From the cell containing the given text, extract its center point as [X, Y] coordinate. 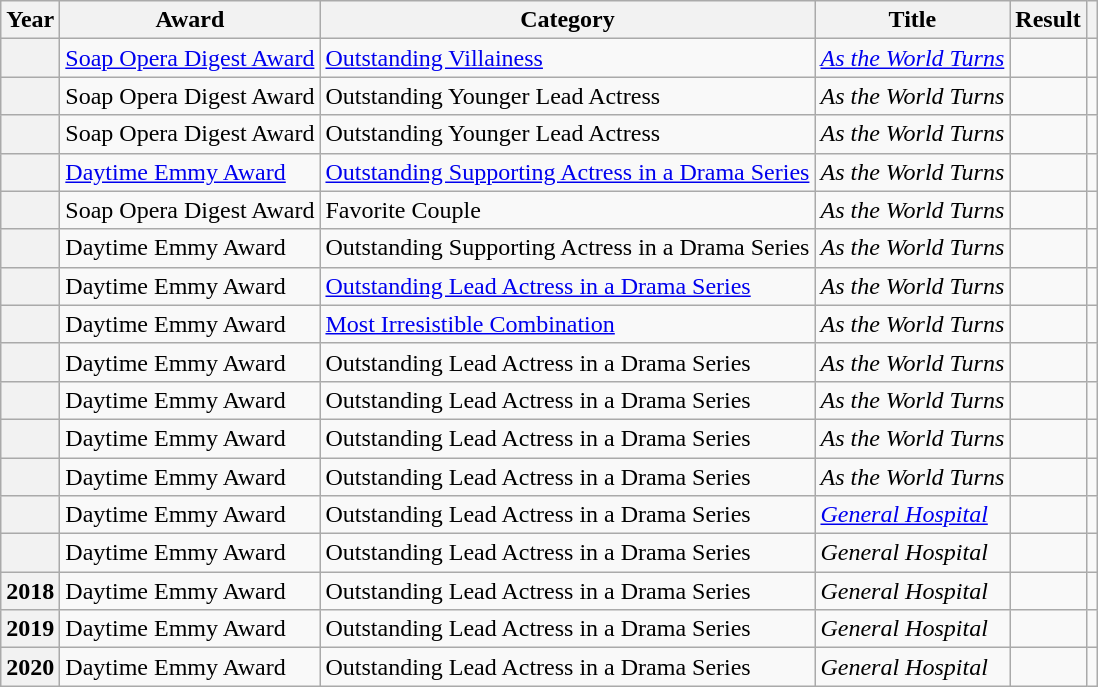
Outstanding Villainess [568, 58]
Award [190, 20]
Category [568, 20]
Most Irresistible Combination [568, 324]
Result [1048, 20]
2020 [30, 667]
Title [912, 20]
Year [30, 20]
2018 [30, 591]
Favorite Couple [568, 210]
2019 [30, 629]
